Pinpoint the cell where the given text exists, returning its [x, y] midpoint coordinate. 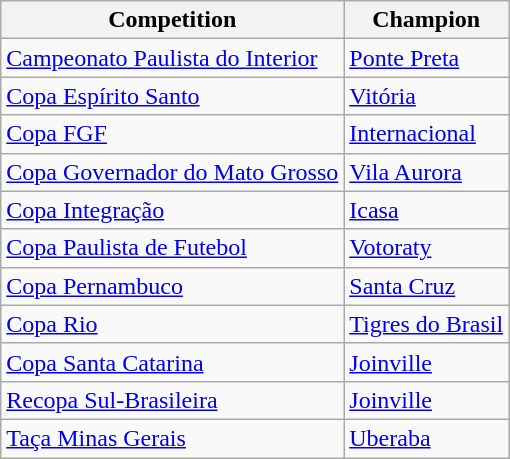
Recopa Sul-Brasileira [172, 400]
Copa FGF [172, 134]
Champion [426, 20]
Copa Rio [172, 324]
Copa Integração [172, 210]
Competition [172, 20]
Vila Aurora [426, 172]
Uberaba [426, 438]
Campeonato Paulista do Interior [172, 58]
Copa Pernambuco [172, 286]
Vitória [426, 96]
Taça Minas Gerais [172, 438]
Copa Paulista de Futebol [172, 248]
Copa Santa Catarina [172, 362]
Tigres do Brasil [426, 324]
Copa Espírito Santo [172, 96]
Votoraty [426, 248]
Ponte Preta [426, 58]
Internacional [426, 134]
Copa Governador do Mato Grosso [172, 172]
Icasa [426, 210]
Santa Cruz [426, 286]
